Provide the (X, Y) coordinate of the cell's center where the given text is located.  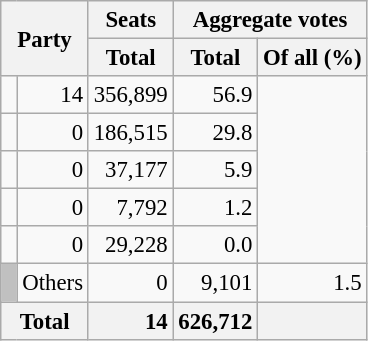
9,101 (216, 283)
29,228 (130, 245)
7,792 (130, 208)
37,177 (130, 170)
Others (52, 283)
Of all (%) (312, 58)
186,515 (130, 133)
Seats (130, 20)
1.2 (216, 208)
356,899 (130, 95)
Aggregate votes (270, 20)
626,712 (216, 321)
Party (45, 38)
0.0 (216, 245)
1.5 (312, 283)
5.9 (216, 170)
29.8 (216, 133)
56.9 (216, 95)
